Locate the cell with the specified text and output its [X, Y] center coordinate. 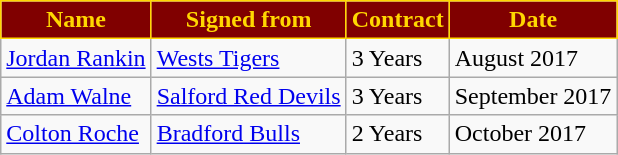
Date [533, 20]
Signed from [248, 20]
Jordan Rankin [76, 58]
Bradford Bulls [248, 134]
Wests Tigers [248, 58]
Name [76, 20]
Colton Roche [76, 134]
Contract [398, 20]
October 2017 [533, 134]
Salford Red Devils [248, 96]
2 Years [398, 134]
September 2017 [533, 96]
August 2017 [533, 58]
Adam Walne [76, 96]
